Pinpoint the cell where the given text exists, returning its [X, Y] midpoint coordinate. 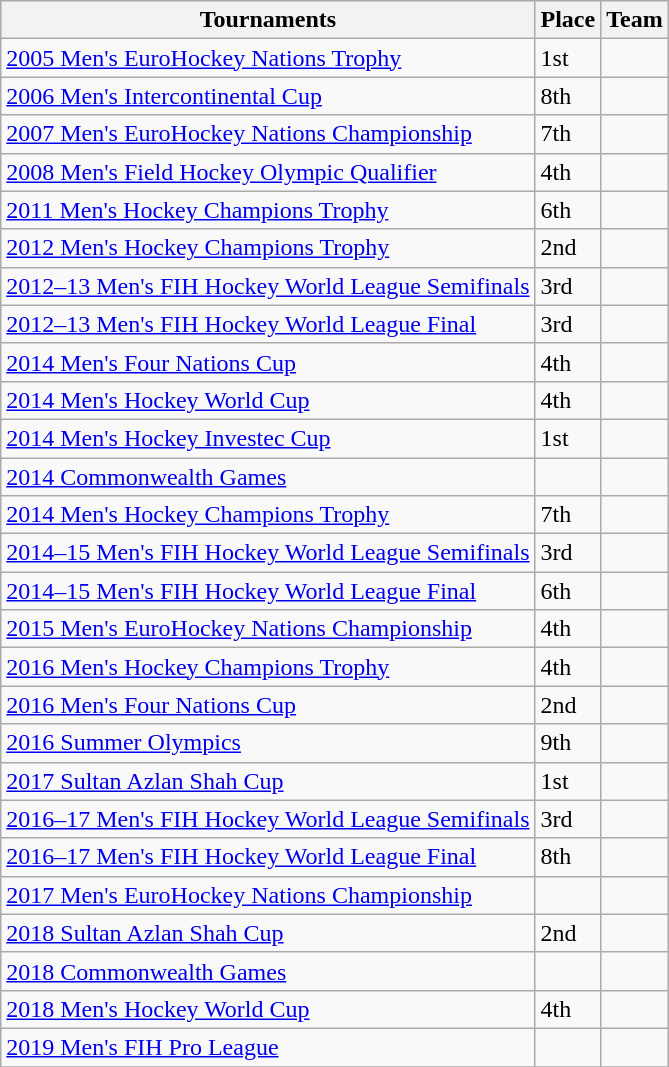
2016 Men's Hockey Champions Trophy [268, 667]
2018 Commonwealth Games [268, 971]
2014 Commonwealth Games [268, 477]
2006 Men's Intercontinental Cup [268, 96]
2007 Men's EuroHockey Nations Championship [268, 134]
2014 Men's Hockey Champions Trophy [268, 515]
2017 Men's EuroHockey Nations Championship [268, 895]
Place [568, 20]
2016–17 Men's FIH Hockey World League Final [268, 857]
2015 Men's EuroHockey Nations Championship [268, 629]
2005 Men's EuroHockey Nations Trophy [268, 58]
2018 Sultan Azlan Shah Cup [268, 933]
2012–13 Men's FIH Hockey World League Final [268, 324]
2016 Men's Four Nations Cup [268, 705]
2016–17 Men's FIH Hockey World League Semifinals [268, 819]
2014 Men's Hockey Investec Cup [268, 438]
2018 Men's Hockey World Cup [268, 1009]
2017 Sultan Azlan Shah Cup [268, 781]
2011 Men's Hockey Champions Trophy [268, 210]
2016 Summer Olympics [268, 743]
2012–13 Men's FIH Hockey World League Semifinals [268, 286]
2014–15 Men's FIH Hockey World League Final [268, 591]
2014 Men's Four Nations Cup [268, 362]
Team [635, 20]
2012 Men's Hockey Champions Trophy [268, 248]
2014–15 Men's FIH Hockey World League Semifinals [268, 553]
Tournaments [268, 20]
2014 Men's Hockey World Cup [268, 400]
9th [568, 743]
2008 Men's Field Hockey Olympic Qualifier [268, 172]
2019 Men's FIH Pro League [268, 1047]
